Identify which cell holds the provided text, then report its (x, y) central coordinate. 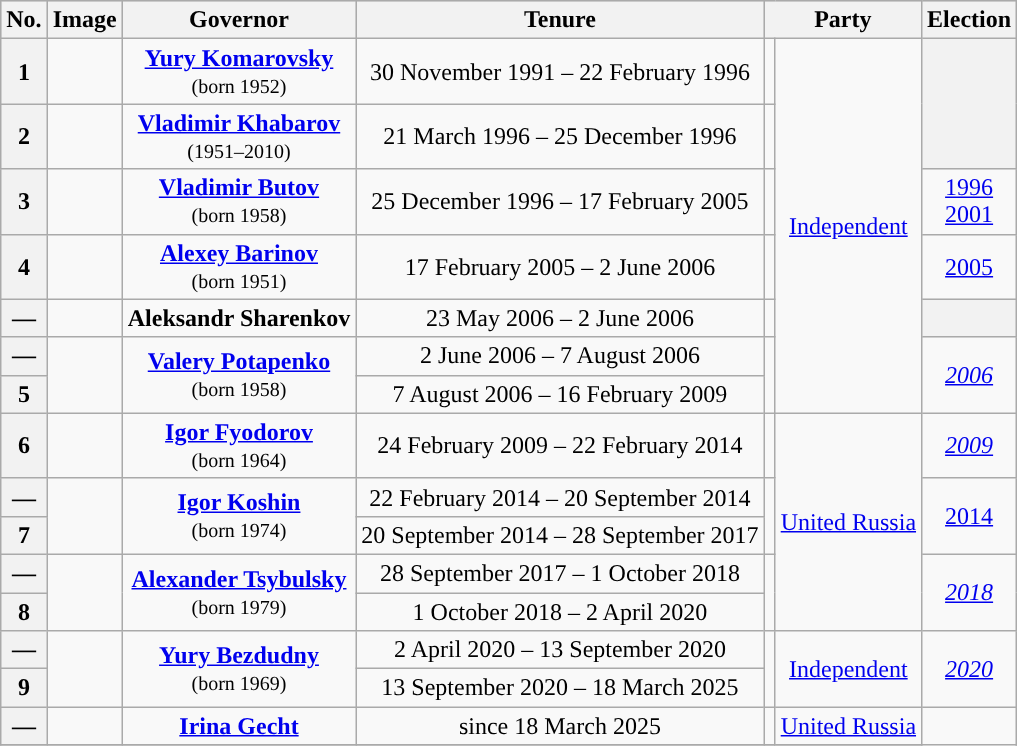
Vladimir Butov(born 1958) (239, 202)
Irina Gecht (239, 726)
25 December 1996 – 17 February 2005 (560, 202)
Image (84, 20)
Tenure (560, 20)
13 September 2020 – 18 March 2025 (560, 688)
Aleksandr Sharenkov (239, 318)
Party (842, 20)
Governor (239, 20)
4 (24, 266)
7 August 2006 – 16 February 2009 (560, 394)
Alexey Barinov(born 1951) (239, 266)
Igor Fyodorov(born 1964) (239, 446)
22 February 2014 – 20 September 2014 (560, 497)
21 March 1996 – 25 December 1996 (560, 136)
6 (24, 446)
2018 (970, 592)
Vladimir Khabarov(1951–2010) (239, 136)
1 (24, 72)
2014 (970, 516)
2005 (970, 266)
23 May 2006 – 2 June 2006 (560, 318)
Valery Potapenko(born 1958) (239, 375)
2020 (970, 669)
2 (24, 136)
Yury Bezdudny(born 1969) (239, 669)
7 (24, 535)
Alexander Tsybulsky(born 1979) (239, 592)
2009 (970, 446)
8 (24, 611)
since 18 March 2025 (560, 726)
24 February 2009 – 22 February 2014 (560, 446)
17 February 2005 – 2 June 2006 (560, 266)
No. (24, 20)
Yury Komarovsky(born 1952) (239, 72)
Igor Koshin(born 1974) (239, 516)
28 September 2017 – 1 October 2018 (560, 573)
19962001 (970, 202)
9 (24, 688)
2 June 2006 – 7 August 2006 (560, 356)
1 October 2018 – 2 April 2020 (560, 611)
3 (24, 202)
5 (24, 394)
20 September 2014 – 28 September 2017 (560, 535)
2 April 2020 – 13 September 2020 (560, 650)
30 November 1991 – 22 February 1996 (560, 72)
2006 (970, 375)
Election (970, 20)
